Extract the (x, y) coordinate from the center of the cell holding the provided text.  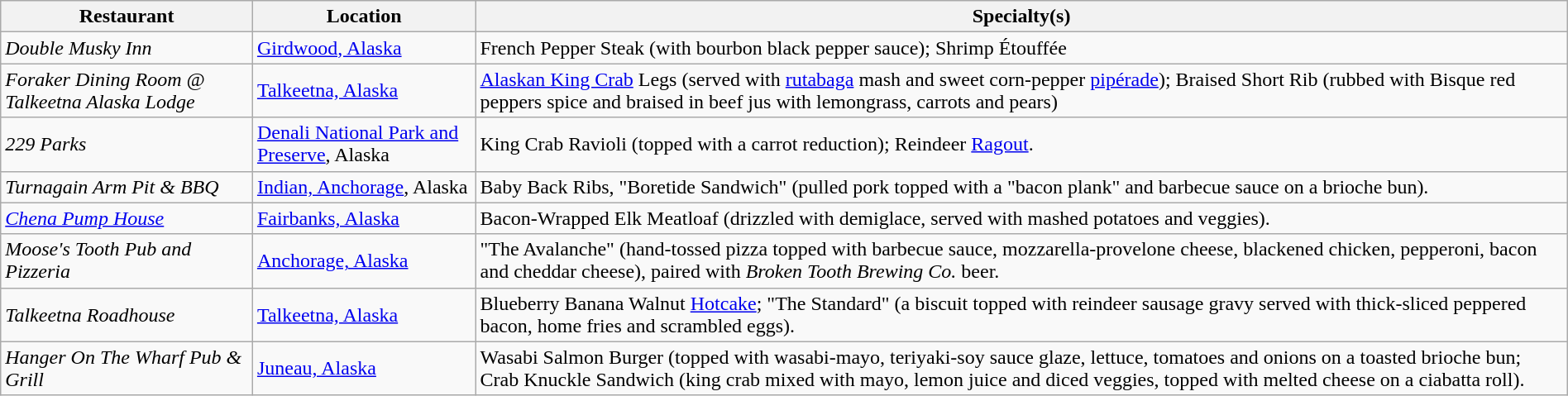
229 Parks (127, 144)
Specialty(s) (1021, 17)
King Crab Ravioli (topped with a carrot reduction); Reindeer Ragout. (1021, 144)
Hanger On The Wharf Pub & Grill (127, 369)
Moose's Tooth Pub and Pizzeria (127, 261)
Bacon-Wrapped Elk Meatloaf (drizzled with demiglace, served with mashed potatoes and veggies). (1021, 218)
Chena Pump House (127, 218)
Anchorage, Alaska (364, 261)
Fairbanks, Alaska (364, 218)
Talkeetna Roadhouse (127, 314)
French Pepper Steak (with bourbon black pepper sauce); Shrimp Étouffée (1021, 48)
Juneau, Alaska (364, 369)
Denali National Park and Preserve, Alaska (364, 144)
Foraker Dining Room @ Talkeetna Alaska Lodge (127, 91)
Girdwood, Alaska (364, 48)
Restaurant (127, 17)
Double Musky Inn (127, 48)
Turnagain Arm Pit & BBQ (127, 187)
Baby Back Ribs, "Boretide Sandwich" (pulled pork topped with a "bacon plank" and barbecue sauce on a brioche bun). (1021, 187)
Location (364, 17)
Indian, Anchorage, Alaska (364, 187)
